Determine the [X, Y] coordinate at the center of the cell enclosing the given text.  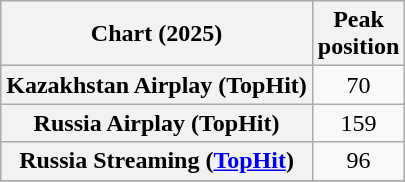
70 [358, 85]
96 [358, 161]
Russia Streaming (TopHit) [157, 161]
Peakposition [358, 34]
Chart (2025) [157, 34]
Russia Airplay (TopHit) [157, 123]
Kazakhstan Airplay (TopHit) [157, 85]
159 [358, 123]
